Find where the given text appears and provide that cell's center as [x, y] coordinate. 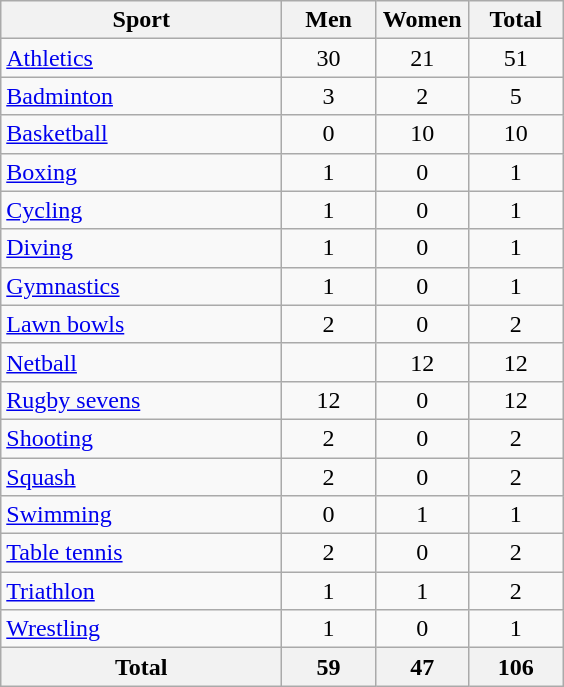
Squash [142, 477]
21 [422, 58]
59 [329, 667]
106 [516, 667]
Shooting [142, 438]
Basketball [142, 134]
Women [422, 20]
Badminton [142, 96]
Sport [142, 20]
3 [329, 96]
Cycling [142, 210]
Netball [142, 362]
51 [516, 58]
Wrestling [142, 629]
Men [329, 20]
47 [422, 667]
Athletics [142, 58]
Lawn bowls [142, 324]
Rugby sevens [142, 400]
Diving [142, 248]
Triathlon [142, 591]
30 [329, 58]
Table tennis [142, 553]
Swimming [142, 515]
Boxing [142, 172]
5 [516, 96]
Gymnastics [142, 286]
